From the cell containing the given text, extract its center point as [X, Y] coordinate. 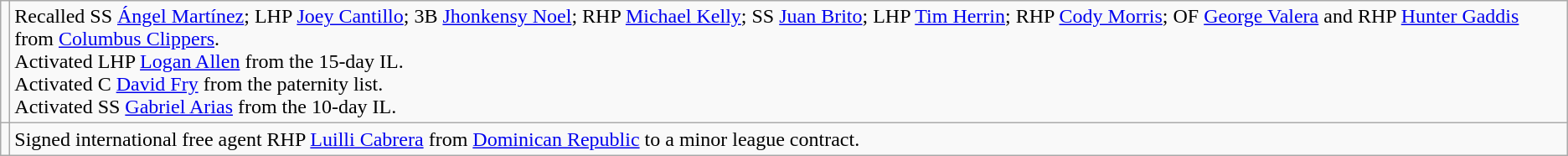
Signed international free agent RHP Luilli Cabrera from Dominican Republic to a minor league contract. [789, 139]
